Determine the [x, y] coordinate at the center of the cell enclosing the given text.  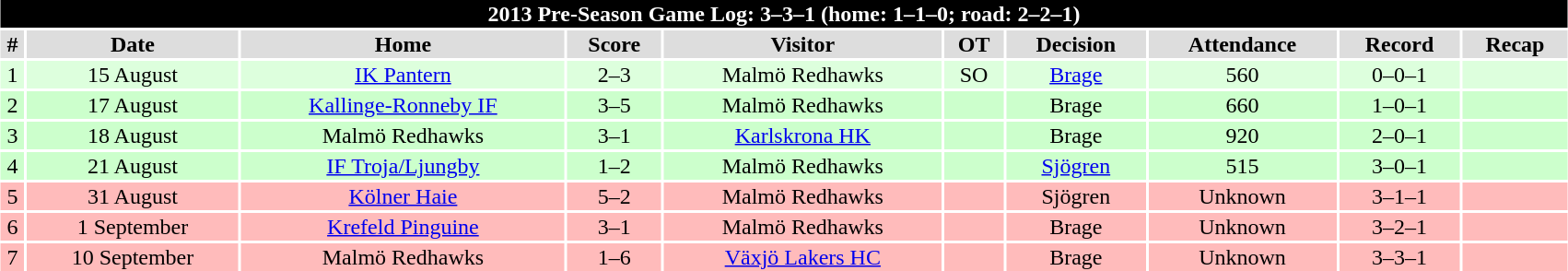
21 August [133, 166]
1–0–1 [1398, 105]
2–3 [614, 75]
5 [13, 196]
2013 Pre-Season Game Log: 3–3–1 (home: 1–1–0; road: 2–2–1) [784, 14]
Recap [1515, 44]
7 [13, 257]
3 [13, 135]
SO [974, 75]
1–6 [614, 257]
1 September [133, 227]
Score [614, 44]
560 [1243, 75]
3–2–1 [1398, 227]
2–0–1 [1398, 135]
OT [974, 44]
1 [13, 75]
31 August [133, 196]
Växjö Lakers HC [802, 257]
18 August [133, 135]
Kallinge-Ronneby IF [404, 105]
Record [1398, 44]
10 September [133, 257]
# [13, 44]
Attendance [1243, 44]
6 [13, 227]
3–1–1 [1398, 196]
Home [404, 44]
Date [133, 44]
Visitor [802, 44]
660 [1243, 105]
2 [13, 105]
515 [1243, 166]
5–2 [614, 196]
920 [1243, 135]
Decision [1076, 44]
Krefeld Pinguine [404, 227]
Karlskrona HK [802, 135]
1–2 [614, 166]
3–0–1 [1398, 166]
3–3–1 [1398, 257]
4 [13, 166]
15 August [133, 75]
IF Troja/Ljungby [404, 166]
0–0–1 [1398, 75]
17 August [133, 105]
Kölner Haie [404, 196]
3–5 [614, 105]
IK Pantern [404, 75]
